Find where the given text appears and provide that cell's center as [x, y] coordinate. 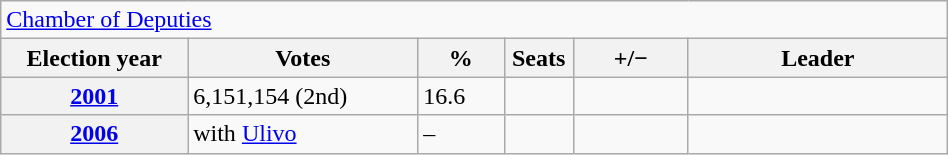
with Ulivo [303, 134]
2006 [94, 134]
Leader [818, 58]
Chamber of Deputies [474, 20]
% [461, 58]
6,151,154 (2nd) [303, 96]
Election year [94, 58]
2001 [94, 96]
16.6 [461, 96]
+/− [630, 58]
– [461, 134]
Votes [303, 58]
Seats [538, 58]
